Detect which cell encompasses the target text, then output its [X, Y] center coordinate. 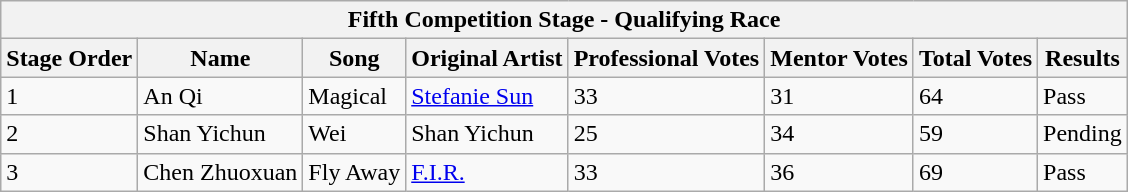
Stefanie Sun [487, 96]
Fly Away [354, 172]
An Qi [220, 96]
2 [70, 134]
25 [666, 134]
1 [70, 96]
Professional Votes [666, 58]
Wei [354, 134]
3 [70, 172]
Chen Zhuoxuan [220, 172]
Magical [354, 96]
31 [840, 96]
59 [975, 134]
Stage Order [70, 58]
36 [840, 172]
Results [1083, 58]
64 [975, 96]
Total Votes [975, 58]
69 [975, 172]
Mentor Votes [840, 58]
F.I.R. [487, 172]
Pending [1083, 134]
Song [354, 58]
Name [220, 58]
34 [840, 134]
Fifth Competition Stage - Qualifying Race [564, 20]
Original Artist [487, 58]
